Identify which cell holds the provided text, then report its [X, Y] central coordinate. 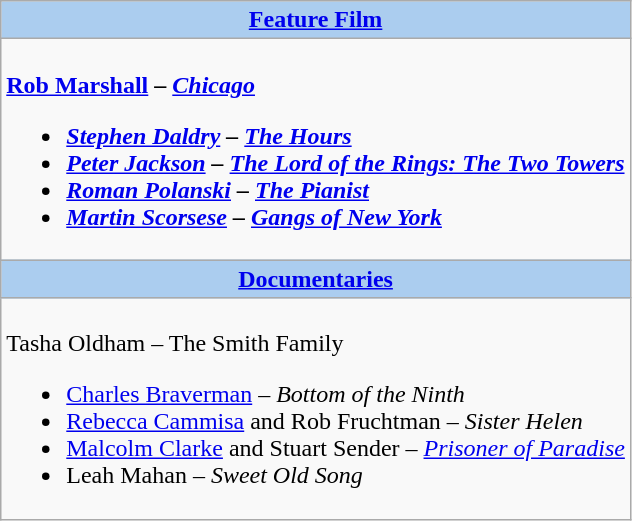
Feature Film [316, 20]
Documentaries [316, 279]
